Output the (x, y) coordinate of the center of the cell containing the given text.  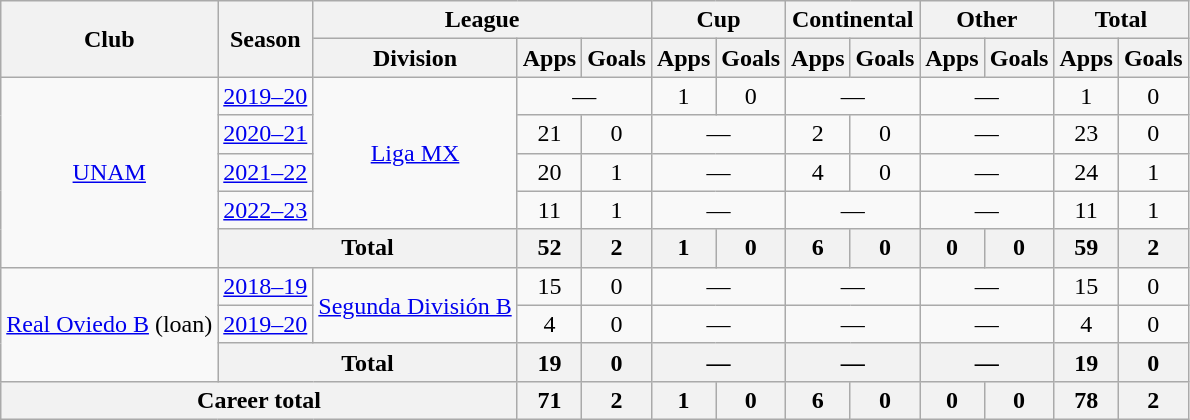
23 (1086, 134)
Continental (853, 20)
2020–21 (266, 134)
Season (266, 39)
League (482, 20)
2018–19 (266, 286)
20 (549, 172)
21 (549, 134)
52 (549, 248)
Real Oviedo B (loan) (110, 324)
Segunda División B (415, 305)
59 (1086, 248)
2022–23 (266, 210)
2021–22 (266, 172)
Career total (259, 400)
Liga MX (415, 153)
Cup (718, 20)
Other (987, 20)
24 (1086, 172)
71 (549, 400)
Division (415, 58)
78 (1086, 400)
Club (110, 39)
UNAM (110, 172)
